Capture the cell that displays the provided text and extract its [x, y] central coordinate. 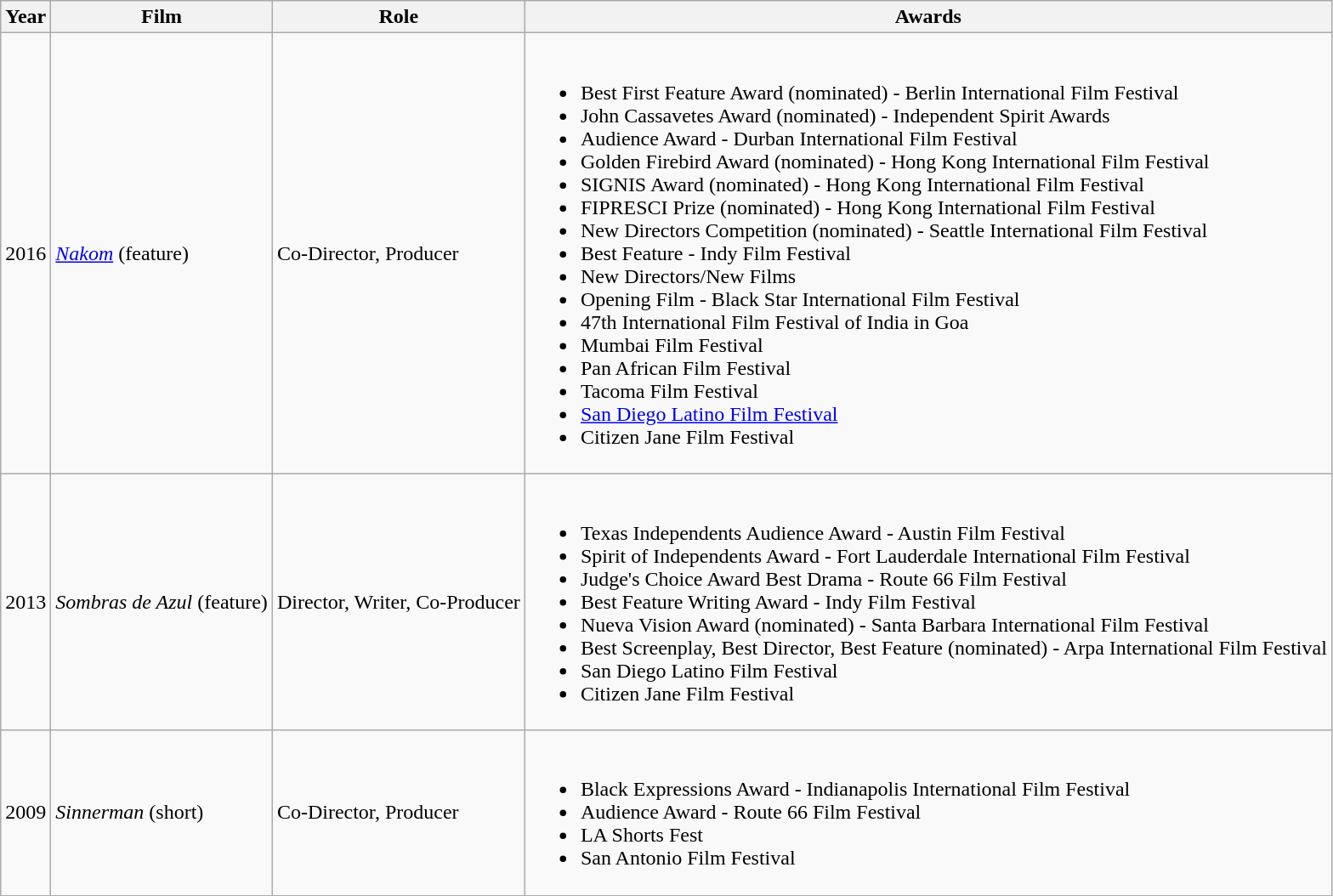
Year [26, 17]
Sombras de Azul (feature) [162, 602]
2009 [26, 813]
2013 [26, 602]
Black Expressions Award - Indianapolis International Film FestivalAudience Award - Route 66 Film FestivalLA Shorts FestSan Antonio Film Festival [928, 813]
Nakom (feature) [162, 253]
Director, Writer, Co-Producer [398, 602]
2016 [26, 253]
Awards [928, 17]
Role [398, 17]
Film [162, 17]
Sinnerman (short) [162, 813]
